Extract the (X, Y) coordinate from the center of the cell holding the provided text.  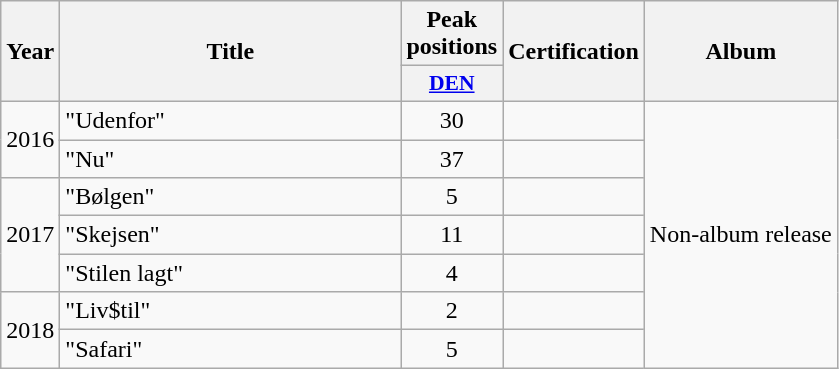
"Safari" (230, 349)
4 (452, 273)
Title (230, 52)
2016 (30, 139)
2018 (30, 330)
2 (452, 311)
"Bølgen" (230, 197)
DEN (452, 84)
"Udenfor" (230, 120)
2017 (30, 235)
Certification (574, 52)
"Skejsen" (230, 235)
"Stilen lagt" (230, 273)
Album (740, 52)
30 (452, 120)
Peak positions (452, 34)
Year (30, 52)
37 (452, 159)
"Nu" (230, 159)
Non-album release (740, 234)
"Liv$til" (230, 311)
11 (452, 235)
